Find where the given text appears and provide that cell's center as (x, y) coordinate. 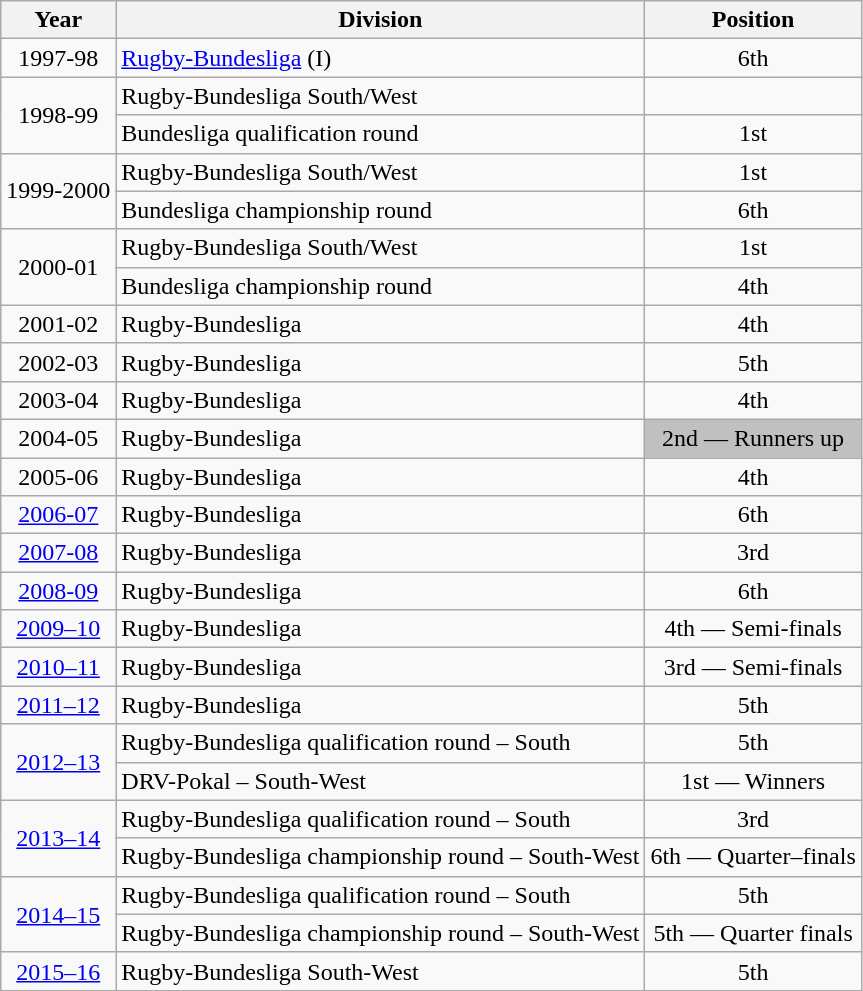
2002-03 (58, 362)
2005-06 (58, 477)
1998-99 (58, 115)
Position (753, 20)
2009–10 (58, 629)
2006-07 (58, 515)
Bundesliga qualification round (380, 134)
3rd — Semi-finals (753, 667)
2013–14 (58, 838)
2003-04 (58, 400)
2000-01 (58, 267)
2008-09 (58, 591)
2011–12 (58, 705)
2014–15 (58, 914)
Division (380, 20)
4th — Semi-finals (753, 629)
Rugby-Bundesliga South-West (380, 971)
DRV-Pokal – South-West (380, 781)
1999-2000 (58, 191)
2004-05 (58, 438)
2012–13 (58, 762)
2007-08 (58, 553)
5th — Quarter finals (753, 933)
2015–16 (58, 971)
1997-98 (58, 58)
Year (58, 20)
2nd — Runners up (753, 438)
6th — Quarter–finals (753, 857)
Rugby-Bundesliga (I) (380, 58)
2001-02 (58, 324)
2010–11 (58, 667)
1st — Winners (753, 781)
